Capture the cell that displays the provided text and extract its [X, Y] central coordinate. 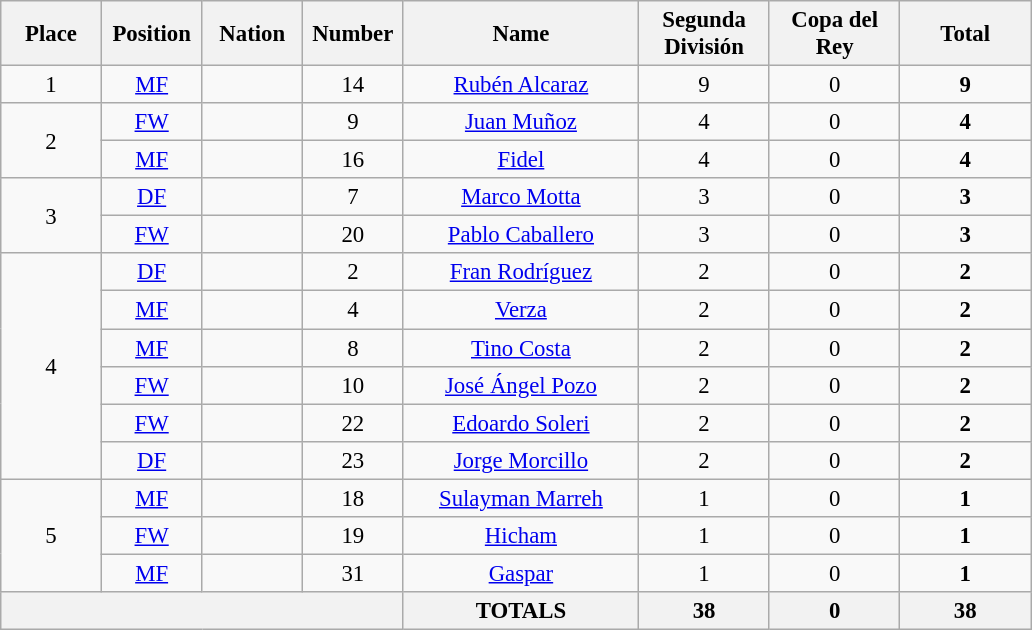
16 [354, 160]
Marco Motta [521, 197]
5 [52, 536]
18 [354, 498]
Position [152, 34]
Number [354, 34]
31 [354, 573]
Juan Muñoz [521, 122]
14 [354, 85]
8 [354, 348]
Name [521, 34]
Fidel [521, 160]
Jorge Morcillo [521, 460]
Copa del Rey [834, 34]
Pablo Caballero [521, 235]
23 [354, 460]
Place [52, 34]
Gaspar [521, 573]
TOTALS [521, 611]
20 [354, 235]
Total [966, 34]
Sulayman Marreh [521, 498]
Rubén Alcaraz [521, 85]
Nation [252, 34]
Verza [521, 310]
Edoardo Soleri [521, 423]
José Ángel Pozo [521, 385]
7 [354, 197]
10 [354, 385]
Tino Costa [521, 348]
19 [354, 536]
Hicham [521, 536]
Segunda División [704, 34]
22 [354, 423]
Fran Rodríguez [521, 273]
